From the cell containing the given text, extract its center point as (x, y) coordinate. 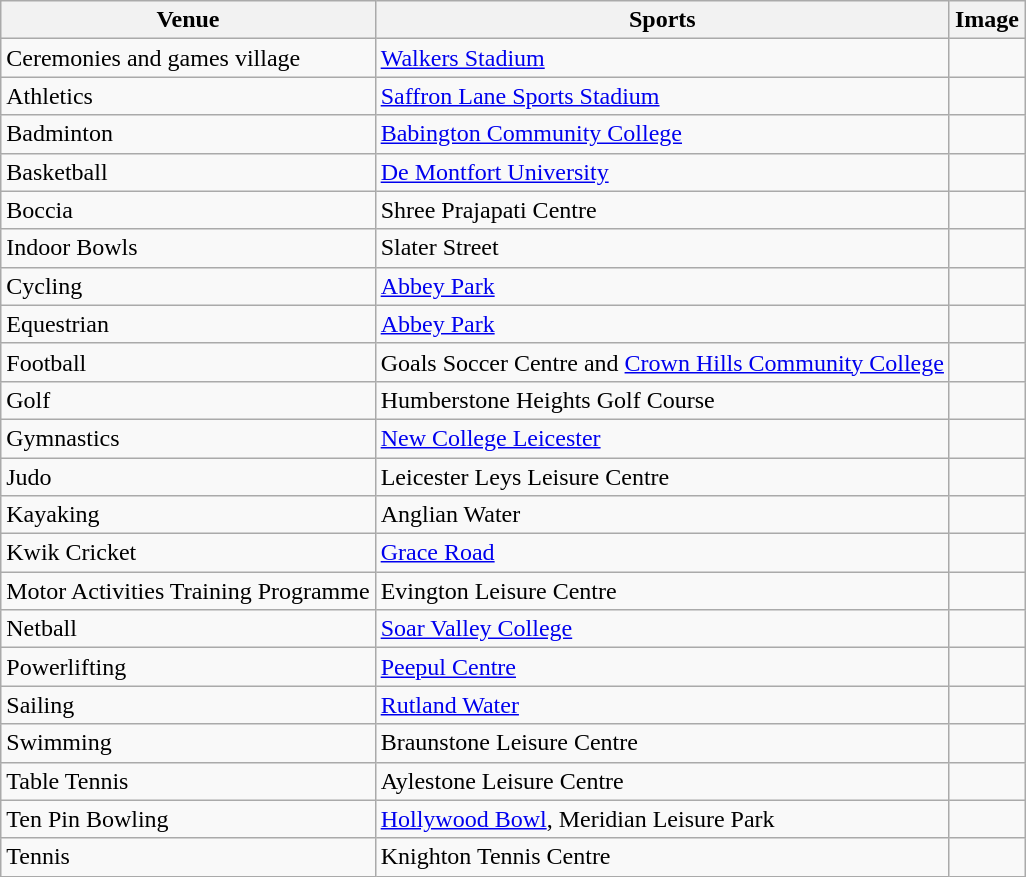
Table Tennis (188, 781)
Gymnastics (188, 438)
Sailing (188, 705)
De Montfort University (662, 172)
Netball (188, 629)
Goals Soccer Centre and Crown Hills Community College (662, 362)
Golf (188, 400)
Peepul Centre (662, 667)
Evington Leisure Centre (662, 591)
Rutland Water (662, 705)
Leicester Leys Leisure Centre (662, 477)
Motor Activities Training Programme (188, 591)
New College Leicester (662, 438)
Venue (188, 20)
Swimming (188, 743)
Grace Road (662, 553)
Aylestone Leisure Centre (662, 781)
Walkers Stadium (662, 58)
Shree Prajapati Centre (662, 210)
Sports (662, 20)
Ten Pin Bowling (188, 819)
Anglian Water (662, 515)
Indoor Bowls (188, 248)
Boccia (188, 210)
Judo (188, 477)
Badminton (188, 134)
Babington Community College (662, 134)
Saffron Lane Sports Stadium (662, 96)
Basketball (188, 172)
Tennis (188, 857)
Image (986, 20)
Humberstone Heights Golf Course (662, 400)
Knighton Tennis Centre (662, 857)
Football (188, 362)
Soar Valley College (662, 629)
Cycling (188, 286)
Kwik Cricket (188, 553)
Powerlifting (188, 667)
Hollywood Bowl, Meridian Leisure Park (662, 819)
Athletics (188, 96)
Ceremonies and games village (188, 58)
Kayaking (188, 515)
Slater Street (662, 248)
Equestrian (188, 324)
Braunstone Leisure Centre (662, 743)
